Determine the [X, Y] coordinate at the center of the cell enclosing the given text.  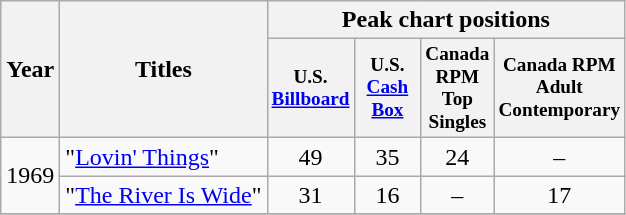
Canada RPM Top Singles [458, 88]
31 [310, 195]
1969 [30, 176]
"Lovin' Things" [164, 157]
35 [388, 157]
16 [388, 195]
49 [310, 157]
17 [560, 195]
Titles [164, 70]
Year [30, 70]
U.S. Billboard [310, 88]
Canada RPM Adult Contemporary [560, 88]
Peak chart positions [446, 20]
"The River Is Wide" [164, 195]
24 [458, 157]
U.S. Cash Box [388, 88]
